Search for the cell housing the specified text and yield its (x, y) center coordinate. 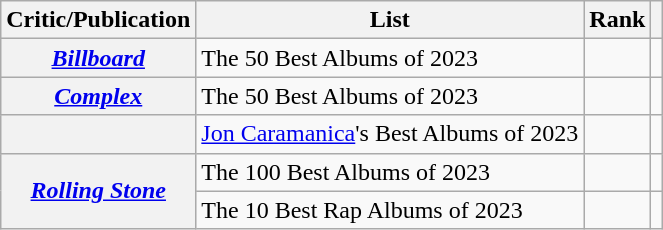
List (390, 20)
The 100 Best Albums of 2023 (390, 172)
Rolling Stone (98, 191)
Jon Caramanica's Best Albums of 2023 (390, 134)
Rank (618, 20)
Complex (98, 96)
The 10 Best Rap Albums of 2023 (390, 210)
Billboard (98, 58)
Critic/Publication (98, 20)
